For the text-containing cell, return its midpoint in [X, Y] coordinate format. 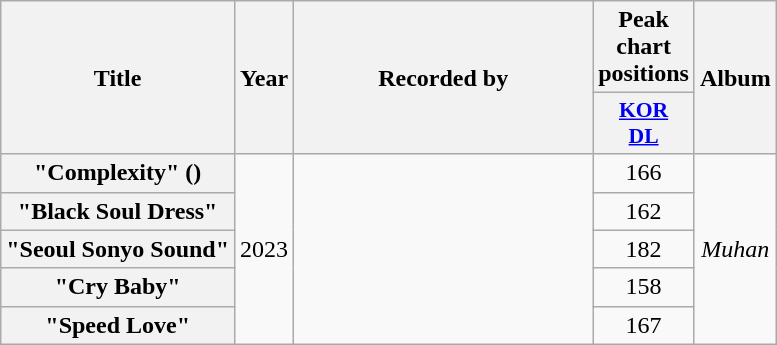
"Cry Baby" [118, 287]
2023 [264, 249]
"Speed Love" [118, 325]
Muhan [735, 249]
Year [264, 78]
182 [644, 249]
Recorded by [444, 78]
167 [644, 325]
162 [644, 211]
Title [118, 78]
KORDL [644, 124]
Album [735, 78]
"Black Soul Dress" [118, 211]
158 [644, 287]
Peak chart positions [644, 47]
166 [644, 173]
"Complexity" () [118, 173]
"Seoul Sonyo Sound" [118, 249]
